Provide the [x, y] coordinate of the cell's center where the given text is located.  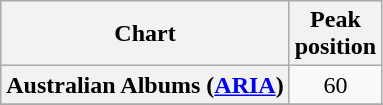
Chart [145, 34]
Peakposition [335, 34]
60 [335, 85]
Australian Albums (ARIA) [145, 85]
